Search for the cell housing the specified text and yield its (x, y) center coordinate. 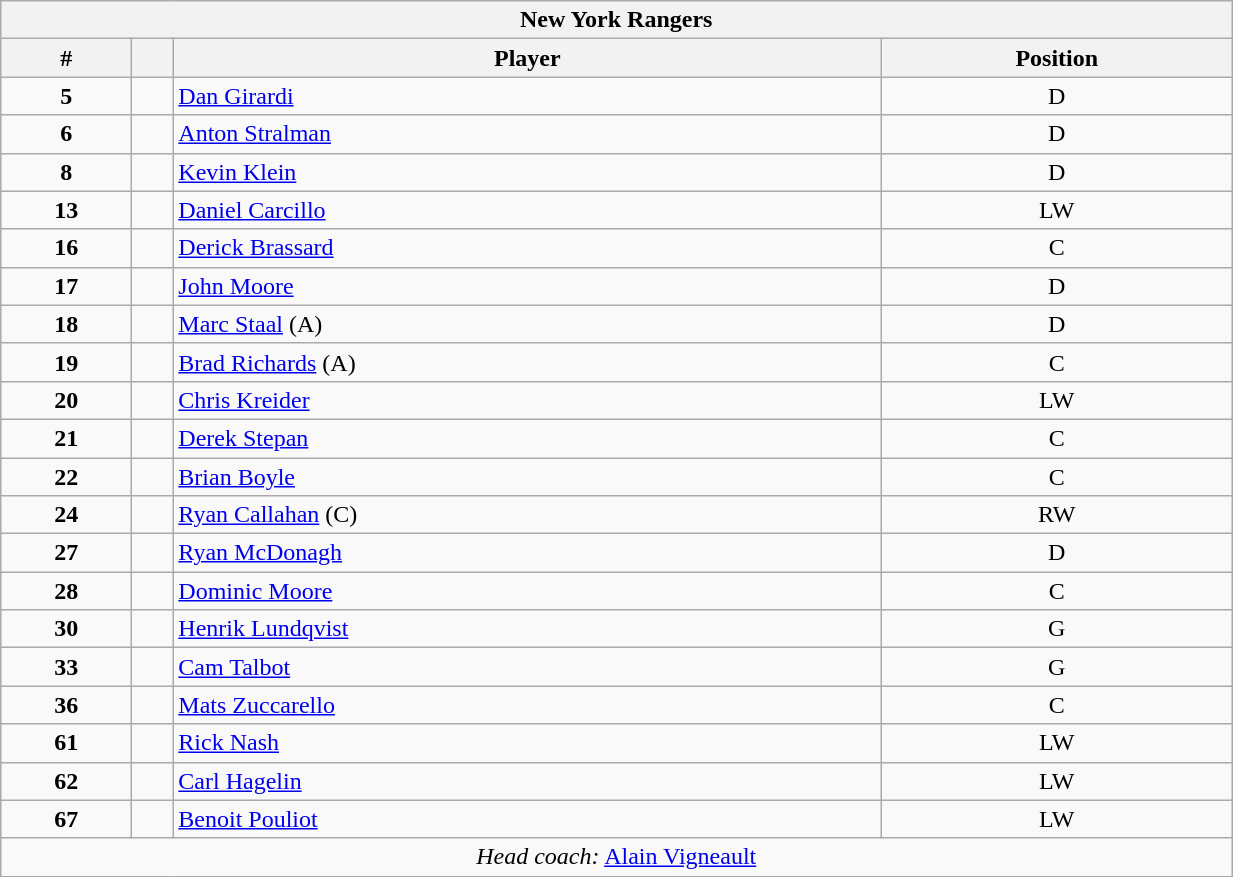
Cam Talbot (528, 667)
5 (66, 96)
Carl Hagelin (528, 781)
Derick Brassard (528, 248)
RW (1057, 515)
Derek Stepan (528, 438)
John Moore (528, 286)
Player (528, 58)
Position (1057, 58)
18 (66, 324)
# (66, 58)
Kevin Klein (528, 172)
16 (66, 248)
Daniel Carcillo (528, 210)
6 (66, 134)
24 (66, 515)
67 (66, 819)
61 (66, 743)
New York Rangers (616, 20)
Henrik Lundqvist (528, 629)
62 (66, 781)
Ryan McDonagh (528, 553)
21 (66, 438)
Mats Zuccarello (528, 705)
Benoit Pouliot (528, 819)
17 (66, 286)
Brian Boyle (528, 477)
Rick Nash (528, 743)
19 (66, 362)
36 (66, 705)
Ryan Callahan (C) (528, 515)
Anton Stralman (528, 134)
20 (66, 400)
33 (66, 667)
13 (66, 210)
Dan Girardi (528, 96)
Head coach: Alain Vigneault (616, 857)
28 (66, 591)
30 (66, 629)
22 (66, 477)
Chris Kreider (528, 400)
Brad Richards (A) (528, 362)
Dominic Moore (528, 591)
27 (66, 553)
8 (66, 172)
Marc Staal (A) (528, 324)
